Locate the cell with the specified text and output its (X, Y) center coordinate. 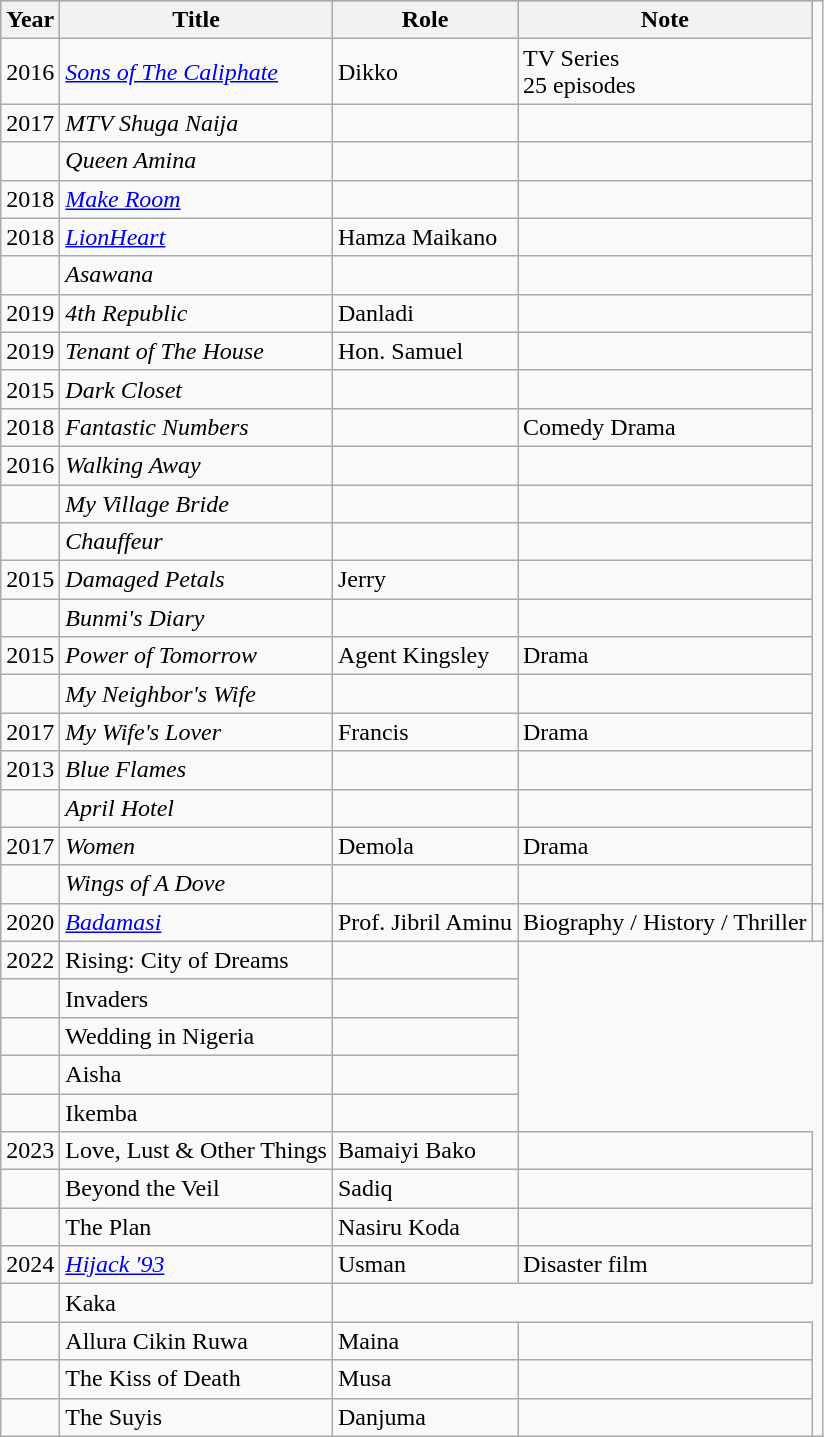
MTV Shuga Naija (196, 123)
Hamza Maikano (424, 237)
Role (424, 20)
Comedy Drama (666, 427)
Damaged Petals (196, 580)
Asawana (196, 275)
The Suyis (196, 1417)
Disaster film (666, 1265)
Wings of A Dove (196, 884)
Dikko (424, 72)
The Kiss of Death (196, 1379)
Prof. Jibril Aminu (424, 922)
2023 (30, 1151)
Aisha (196, 1074)
2020 (30, 922)
Blue Flames (196, 770)
Danjuma (424, 1417)
Bunmi's Diary (196, 618)
LionHeart (196, 237)
Tenant of The House (196, 351)
Love, Lust & Other Things (196, 1151)
Maina (424, 1341)
Beyond the Veil (196, 1189)
2013 (30, 770)
My Wife's Lover (196, 732)
Women (196, 846)
Danladi (424, 313)
My Neighbor's Wife (196, 694)
Sadiq (424, 1189)
2022 (30, 960)
Hon. Samuel (424, 351)
Fantastic Numbers (196, 427)
Demola (424, 846)
Kaka (196, 1303)
Note (666, 20)
Queen Amina (196, 161)
Allura Cikin Ruwa (196, 1341)
Power of Tomorrow (196, 656)
Jerry (424, 580)
4th Republic (196, 313)
Dark Closet (196, 389)
My Village Bride (196, 503)
Badamasi (196, 922)
April Hotel (196, 808)
Walking Away (196, 465)
2024 (30, 1265)
Wedding in Nigeria (196, 1036)
Francis (424, 732)
Nasiru Koda (424, 1227)
TV Series25 episodes (666, 72)
Ikemba (196, 1113)
Biography / History / Thriller (666, 922)
Chauffeur (196, 542)
Agent Kingsley (424, 656)
Make Room (196, 199)
Usman (424, 1265)
Rising: City of Dreams (196, 960)
Sons of The Caliphate (196, 72)
Title (196, 20)
Year (30, 20)
Hijack '93 (196, 1265)
Musa (424, 1379)
Invaders (196, 998)
The Plan (196, 1227)
Bamaiyi Bako (424, 1151)
